Detect which cell encompasses the target text, then output its (X, Y) center coordinate. 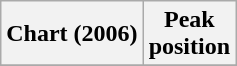
Chart (2006) (72, 34)
Peakposition (189, 34)
